Scan for the cell matching the given text and deliver its [X, Y] coordinate at center. 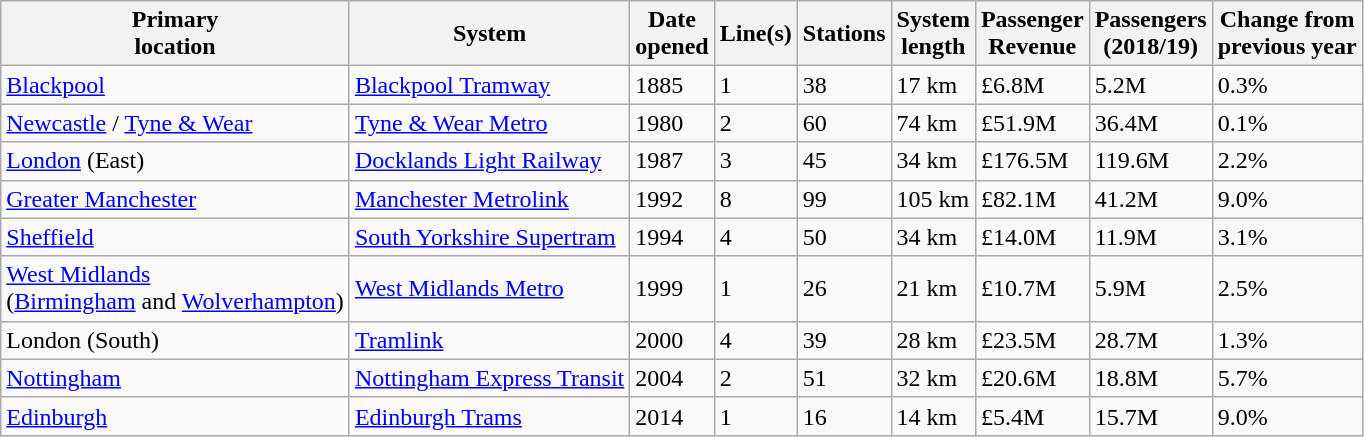
36.4M [1150, 123]
0.1% [1287, 123]
2004 [672, 378]
1999 [672, 288]
74 km [933, 123]
1885 [672, 85]
2000 [672, 340]
28.7M [1150, 340]
51 [844, 378]
5.9M [1150, 288]
Sheffield [176, 237]
105 km [933, 199]
£51.9M [1032, 123]
60 [844, 123]
2.2% [1287, 161]
5.7% [1287, 378]
Line(s) [756, 34]
£14.0M [1032, 237]
119.6M [1150, 161]
London (East) [176, 161]
41.2M [1150, 199]
11.9M [1150, 237]
26 [844, 288]
8 [756, 199]
38 [844, 85]
15.7M [1150, 416]
3.1% [1287, 237]
Nottingham [176, 378]
System [489, 34]
16 [844, 416]
£10.7M [1032, 288]
39 [844, 340]
99 [844, 199]
£82.1M [1032, 199]
3 [756, 161]
1992 [672, 199]
21 km [933, 288]
West Midlands Metro [489, 288]
Blackpool Tramway [489, 85]
Blackpool [176, 85]
1980 [672, 123]
14 km [933, 416]
1987 [672, 161]
Edinburgh Trams [489, 416]
45 [844, 161]
PassengerRevenue [1032, 34]
32 km [933, 378]
Nottingham Express Transit [489, 378]
Greater Manchester [176, 199]
1.3% [1287, 340]
Edinburgh [176, 416]
Dateopened [672, 34]
28 km [933, 340]
5.2M [1150, 85]
Tramlink [489, 340]
Tyne & Wear Metro [489, 123]
18.8M [1150, 378]
£6.8M [1032, 85]
London (South) [176, 340]
Passengers (2018/19) [1150, 34]
1994 [672, 237]
£23.5M [1032, 340]
£5.4M [1032, 416]
£176.5M [1032, 161]
17 km [933, 85]
Newcastle / Tyne & Wear [176, 123]
South Yorkshire Supertram [489, 237]
West Midlands(Birmingham and Wolverhampton) [176, 288]
Change from previous year [1287, 34]
2.5% [1287, 288]
0.3% [1287, 85]
50 [844, 237]
Systemlength [933, 34]
Stations [844, 34]
Manchester Metrolink [489, 199]
£20.6M [1032, 378]
2014 [672, 416]
Primarylocation [176, 34]
Docklands Light Railway [489, 161]
